Locate the cell with the specified text and output its (x, y) center coordinate. 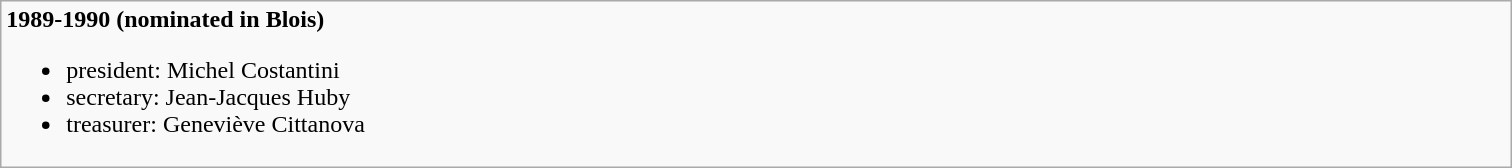
1989-1990 (nominated in Blois)president: Michel Costantinisecretary: Jean-Jacques Hubytreasurer: Geneviève Cittanova (756, 84)
